For the text-containing cell, return its midpoint in (x, y) coordinate format. 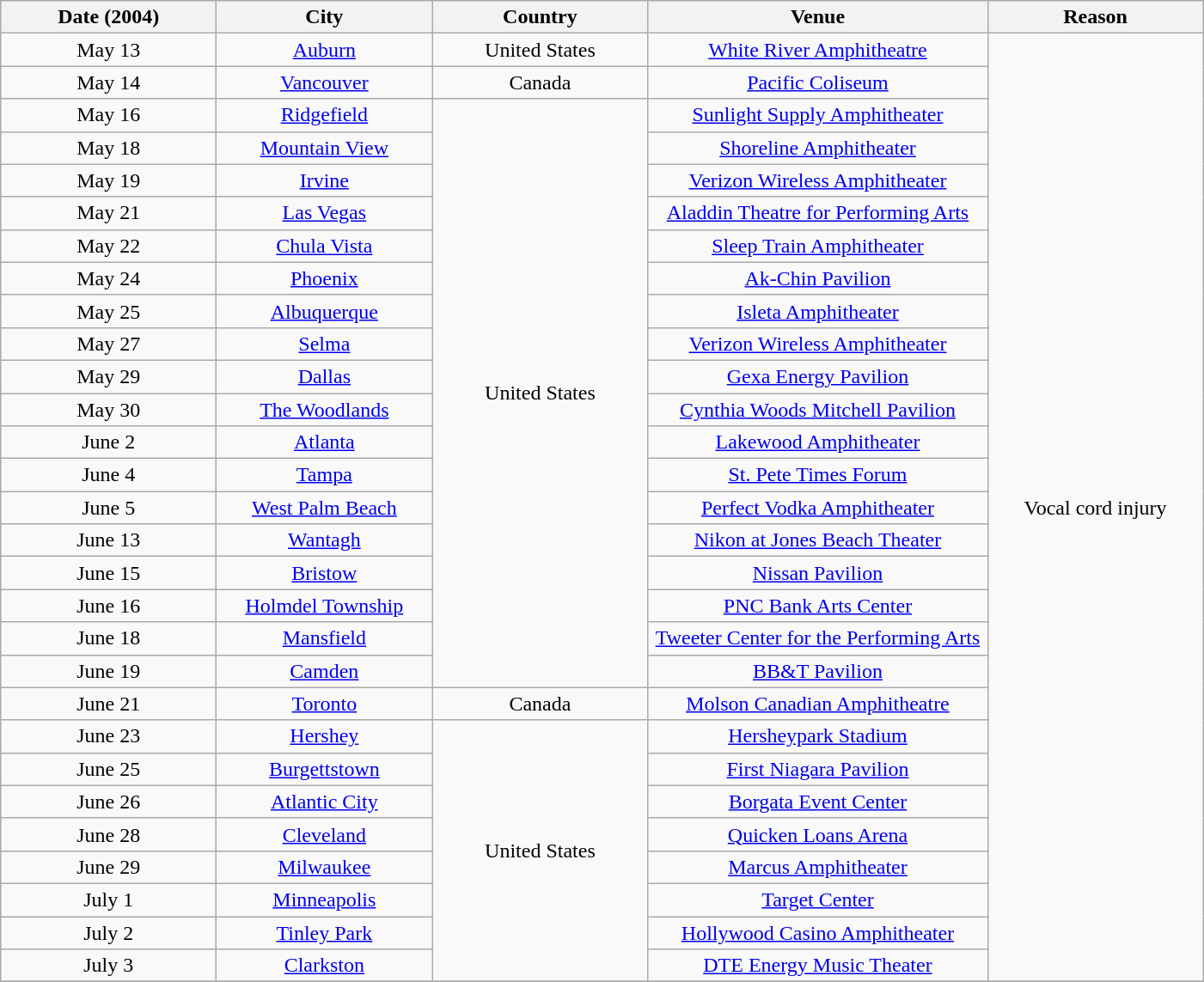
Tinley Park (325, 932)
June 21 (108, 704)
Chula Vista (325, 246)
June 2 (108, 442)
Ridgefield (325, 115)
May 25 (108, 311)
Phoenix (325, 278)
Venue (818, 17)
May 24 (108, 278)
Dallas (325, 376)
Auburn (325, 50)
Holmdel Township (325, 606)
July 1 (108, 900)
Irvine (325, 180)
May 30 (108, 410)
Vocal cord injury (1095, 508)
Albuquerque (325, 311)
June 26 (108, 802)
Camden (325, 671)
Tampa (325, 475)
May 27 (108, 344)
White River Amphitheatre (818, 50)
May 14 (108, 82)
June 25 (108, 769)
Las Vegas (325, 213)
West Palm Beach (325, 508)
DTE Energy Music Theater (818, 966)
May 21 (108, 213)
Selma (325, 344)
Mountain View (325, 148)
Nissan Pavilion (818, 573)
Hersheypark Stadium (818, 736)
June 4 (108, 475)
Gexa Energy Pavilion (818, 376)
Isleta Amphitheater (818, 311)
Borgata Event Center (818, 802)
Cleveland (325, 834)
Milwaukee (325, 867)
June 16 (108, 606)
Pacific Coliseum (818, 82)
Burgettstown (325, 769)
Bristow (325, 573)
The Woodlands (325, 410)
Tweeter Center for the Performing Arts (818, 638)
Shoreline Amphitheater (818, 148)
June 23 (108, 736)
June 15 (108, 573)
PNC Bank Arts Center (818, 606)
June 5 (108, 508)
May 16 (108, 115)
Perfect Vodka Amphitheater (818, 508)
July 3 (108, 966)
First Niagara Pavilion (818, 769)
June 19 (108, 671)
June 29 (108, 867)
Atlantic City (325, 802)
Vancouver (325, 82)
Reason (1095, 17)
May 19 (108, 180)
Molson Canadian Amphitheatre (818, 704)
Marcus Amphitheater (818, 867)
Sunlight Supply Amphitheater (818, 115)
Ak-Chin Pavilion (818, 278)
Minneapolis (325, 900)
July 2 (108, 932)
Country (540, 17)
June 13 (108, 540)
Nikon at Jones Beach Theater (818, 540)
Wantagh (325, 540)
Cynthia Woods Mitchell Pavilion (818, 410)
June 28 (108, 834)
May 22 (108, 246)
May 13 (108, 50)
Lakewood Amphitheater (818, 442)
Mansfield (325, 638)
Hershey (325, 736)
May 29 (108, 376)
Toronto (325, 704)
Date (2004) (108, 17)
City (325, 17)
Aladdin Theatre for Performing Arts (818, 213)
St. Pete Times Forum (818, 475)
May 18 (108, 148)
June 18 (108, 638)
BB&T Pavilion (818, 671)
Sleep Train Amphitheater (818, 246)
Clarkston (325, 966)
Hollywood Casino Amphitheater (818, 932)
Target Center (818, 900)
Atlanta (325, 442)
Quicken Loans Arena (818, 834)
